Return (X, Y) of the center of cell containing provided text 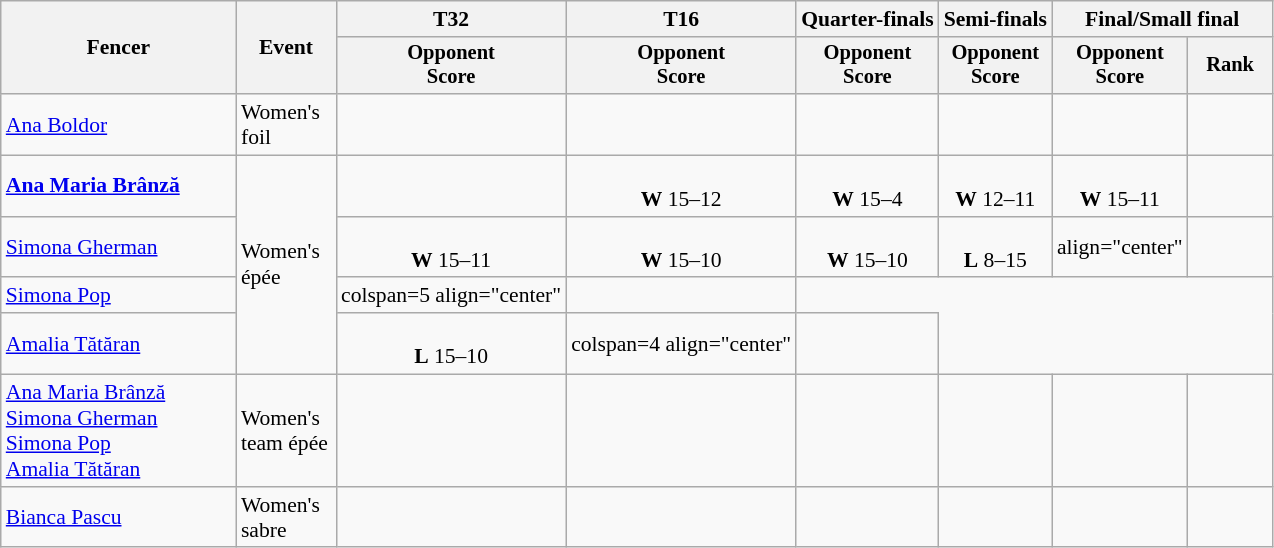
Women's team épée (286, 431)
Ana Maria BrânzăSimona GhermanSimona PopAmalia Tătăran (118, 431)
W 15–12 (681, 186)
Final/Small final (1162, 19)
Simona Pop (118, 296)
colspan=5 align="center" (451, 296)
Rank (1230, 66)
Event (286, 48)
L 8–15 (996, 248)
Bianca Pascu (118, 518)
Quarter-finals (867, 19)
Women's foil (286, 124)
T32 (451, 19)
Ana Maria Brânză (118, 186)
T16 (681, 19)
Semi-finals (996, 19)
W 12–11 (996, 186)
align="center" (1120, 248)
Women's épée (286, 266)
Amalia Tătăran (118, 344)
L 15–10 (451, 344)
W 15–4 (867, 186)
Simona Gherman (118, 248)
Ana Boldor (118, 124)
colspan=4 align="center" (681, 344)
Women's sabre (286, 518)
Fencer (118, 48)
